Search for the cell housing the specified text and yield its [X, Y] center coordinate. 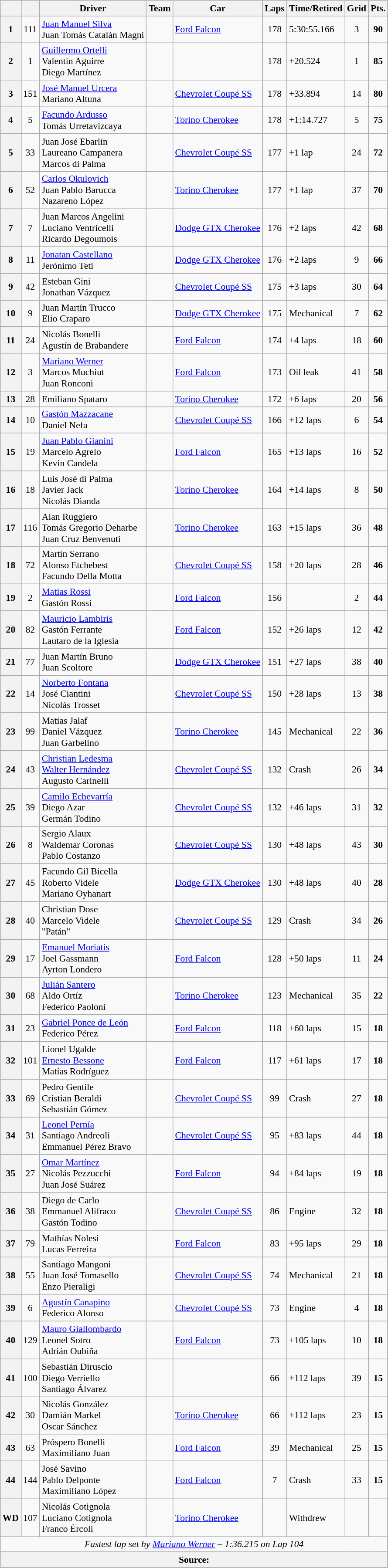
62 [378, 314]
79 [31, 1243]
Laps [275, 8]
José Savino Pablo Delponte Maximiliano López [93, 1480]
Jonatan Castellano Jerónimo Teti [93, 261]
Diego de Carlo Emmanuel Alifraco Gastón Todino [93, 1211]
+27 laps [316, 662]
+14 laps [316, 490]
145 [275, 732]
152 [275, 630]
Juan Manuel Silva Juan Tomás Catalán Magni [93, 30]
Luis José di Palma Javier Jack Nicolás Dianda [93, 490]
Emiliano Spataro [93, 399]
José Manuel Urcera Mariano Altuna [93, 94]
Martín Serrano Alonso Etchebest Facundo Della Motta [93, 566]
90 [378, 30]
80 [378, 94]
+12 laps [316, 420]
Christian Dose Marcelo Videle "Patán" [93, 921]
85 [378, 62]
Source: [194, 1560]
58 [378, 372]
+60 laps [316, 1028]
74 [275, 1276]
Pts. [378, 8]
70 [378, 190]
94 [275, 1174]
Mauro Giallombardo Leonel Sotro Adrián Oubiña [93, 1340]
Omar Martínez Nicolás Pezzucchi Juan José Suárez [93, 1174]
Juan José Ebarlín Laureano Campanera Marcos di Palma [93, 152]
WD [10, 1518]
+105 laps [316, 1340]
Mauricio Lambiris Gastón Ferrante Lautaro de la Iglesia [93, 630]
95 [275, 1136]
Matías Rossi Gastón Rossi [93, 598]
156 [275, 598]
45 [31, 883]
Guillermo Ortelli Valentín Aguirre Diego Martínez [93, 62]
116 [31, 528]
+13 laps [316, 452]
+33.894 [316, 94]
128 [275, 958]
Gastón Mazzacane Daniel Nefa [93, 420]
Christian Ledesma Walter Hernández Augusto Carinelli [93, 769]
69 [31, 1098]
Próspero Bonelli Maximiliano Juan [93, 1448]
Lionel Ugalde Ernesto Bessone Matías Rodríguez [93, 1060]
Gabriel Ponce de León Federico Pérez [93, 1028]
173 [275, 372]
Leonel Pernía Santiago Andreoli Emmanuel Pérez Bravo [93, 1136]
+4 laps [316, 340]
Grid [357, 8]
64 [378, 287]
166 [275, 420]
Time/Retired [316, 8]
Norberto Fontana José Ciantini Nicolás Trosset [93, 694]
165 [275, 452]
+95 laps [316, 1243]
123 [275, 996]
+61 laps [316, 1060]
Mathías Nolesi Lucas Ferreira [93, 1243]
118 [275, 1028]
Alan Ruggiero Tomás Gregorio Deharbe Juan Cruz Benvenuti [93, 528]
Fastest lap set by Mariano Werner – 1:36.215 on Lap 104 [194, 1544]
111 [31, 30]
Matías Jalaf Daniel Vázquez Juan Garbelino [93, 732]
107 [31, 1518]
Facundo Ardusso Tomás Urretavizcaya [93, 120]
+1:14.727 [316, 120]
Emanuel Moriatis Joel Gassmann Ayrton Londero [93, 958]
Camilo Echevarría Diego Azar Germán Todino [93, 808]
75 [378, 120]
Pedro Gentile Cristian Beraldi Sebastián Gómez [93, 1098]
Oil leak [316, 372]
Nicolás Bonelli Agustín de Brabandere [93, 340]
Juan Martín Trucco Elio Craparo [93, 314]
77 [31, 662]
Facundo Gil Bicella Roberto Videle Mariano Oyhanart [93, 883]
Team [160, 8]
+46 laps [316, 808]
+28 laps [316, 694]
Juan Pablo Gianini Marcelo Agrelo Kevin Candela [93, 452]
164 [275, 490]
172 [275, 399]
+15 laps [316, 528]
+50 laps [316, 958]
+20 laps [316, 566]
54 [378, 420]
+26 laps [316, 630]
Juan Marcos Angelini Luciano Ventricelli Ricardo Degoumois [93, 228]
Agustín Canapino Federico Alonso [93, 1308]
+3 laps [316, 287]
63 [31, 1448]
100 [31, 1378]
5:30:55.166 [316, 30]
83 [275, 1243]
60 [378, 340]
50 [378, 490]
Esteban Gini Jonathan Vázquez [93, 287]
158 [275, 566]
Sebastián Diruscio Diego Verriello Santiago Álvarez [93, 1378]
48 [378, 528]
56 [378, 399]
Santiago Mangoni Juan José Tomasello Enzo Pieraligi [93, 1276]
+83 laps [316, 1136]
144 [31, 1480]
82 [31, 630]
Carlos Okulovich Juan Pablo Barucca Nazareno López [93, 190]
Car [218, 8]
Sergio Alaux Waldemar Coronas Pablo Costanzo [93, 845]
Driver [93, 8]
+84 laps [316, 1174]
+20.524 [316, 62]
150 [275, 694]
86 [275, 1211]
Juan Martín Bruno Juan Scoltore [93, 662]
Mariano Werner Marcos Muchiut Juan Ronconi [93, 372]
Withdrew [316, 1518]
101 [31, 1060]
55 [31, 1276]
+6 laps [316, 399]
174 [275, 340]
117 [275, 1060]
Nicolás Cotignola Luciano Cotignola Franco Ércoli [93, 1518]
46 [378, 566]
Nicolás González Damián Markel Oscar Sánchez [93, 1416]
163 [275, 528]
Julián Santero Aldo Ortíz Federico Paoloni [93, 996]
